Find where the given text appears and provide that cell's center as [X, Y] coordinate. 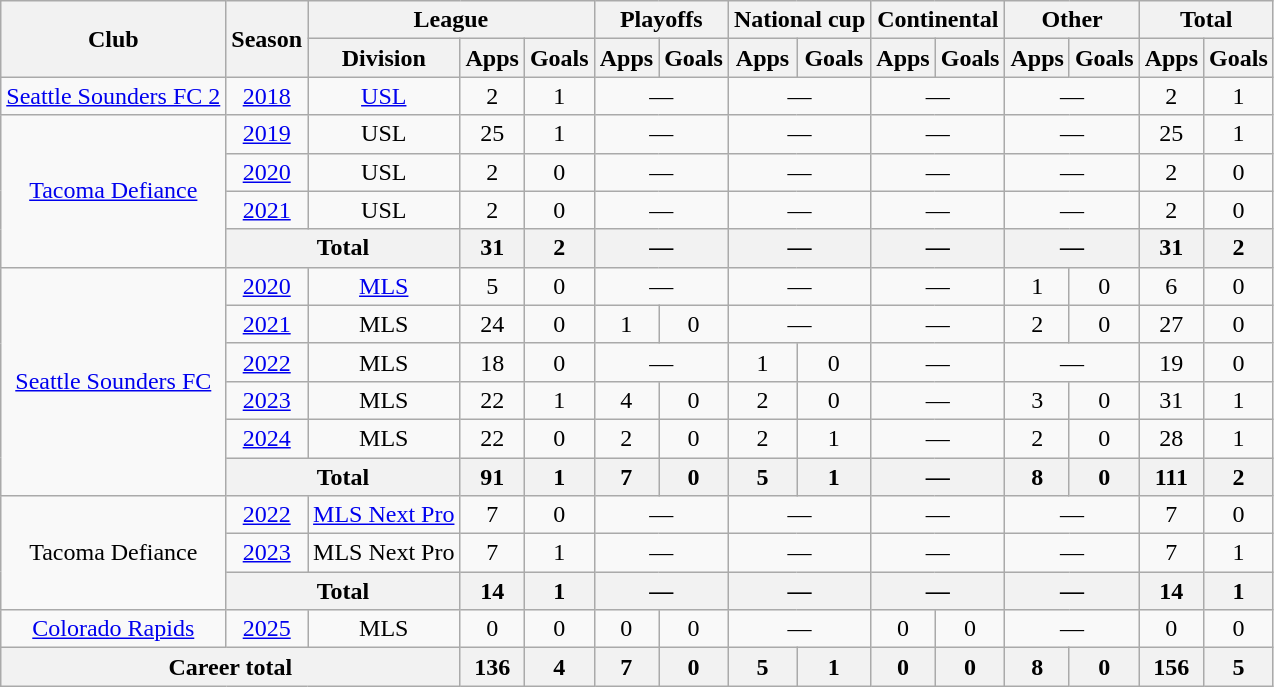
Club [114, 39]
27 [1171, 324]
National cup [799, 20]
Division [384, 58]
Colorado Rapids [114, 629]
Continental [938, 20]
6 [1171, 286]
91 [492, 477]
18 [492, 362]
156 [1171, 667]
111 [1171, 477]
League [452, 20]
2018 [267, 96]
2024 [267, 438]
Seattle Sounders FC 2 [114, 96]
136 [492, 667]
3 [1037, 400]
Career total [230, 667]
2019 [267, 134]
2025 [267, 629]
28 [1171, 438]
Playoffs [661, 20]
Season [267, 39]
24 [492, 324]
Seattle Sounders FC [114, 381]
Other [1072, 20]
19 [1171, 362]
